Determine the (x, y) coordinate at the center of the cell enclosing the given text.  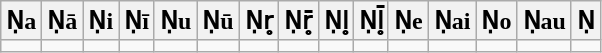
Ṇo (496, 21)
Ṇū (218, 21)
Ṇī (137, 21)
Ṇai (452, 21)
Ṇau (544, 21)
Ṇā (62, 21)
Ṇr̥ (259, 21)
Ṇe (408, 21)
Ṇa (22, 21)
Ṇr̥̄ (299, 21)
Ṇi (101, 21)
Ṇ (586, 21)
Ṇl̥ (336, 21)
Ṇu (175, 21)
Ṇl̥̄ (370, 21)
